Return the [X, Y] coordinate for the center point of the cell that contains the specified text.  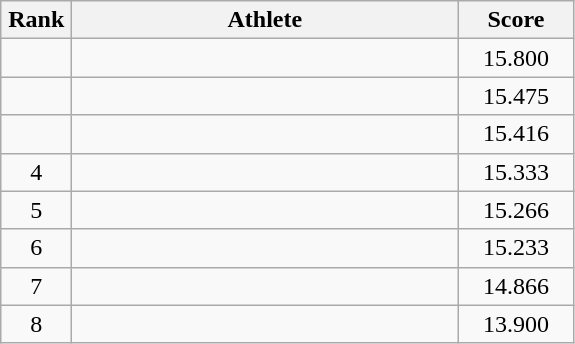
Rank [36, 20]
15.333 [516, 172]
13.900 [516, 324]
8 [36, 324]
7 [36, 286]
5 [36, 210]
15.416 [516, 134]
14.866 [516, 286]
15.475 [516, 96]
15.800 [516, 58]
Score [516, 20]
4 [36, 172]
15.266 [516, 210]
Athlete [265, 20]
6 [36, 248]
15.233 [516, 248]
